Locate the cell with the specified text and output its [X, Y] center coordinate. 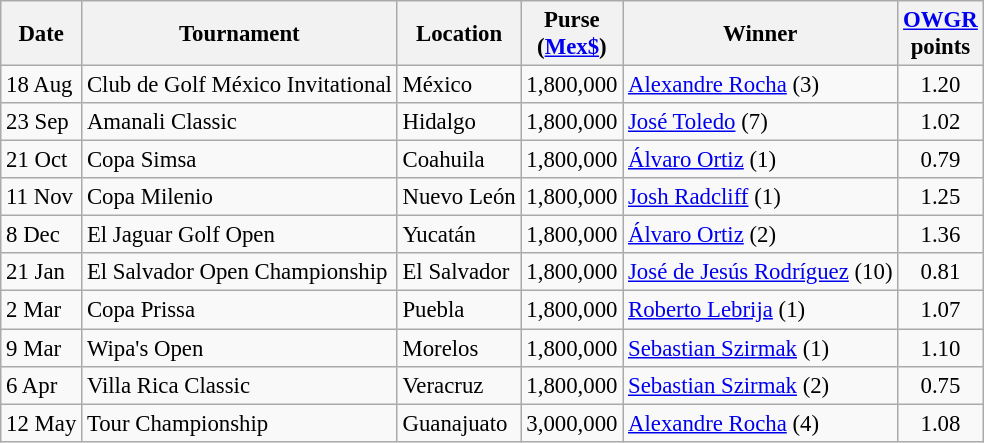
0.81 [940, 273]
0.75 [940, 385]
Yucatán [459, 235]
Hidalgo [459, 122]
1.10 [940, 348]
OWGRpoints [940, 34]
Copa Prissa [240, 310]
Álvaro Ortiz (1) [760, 160]
Coahuila [459, 160]
El Jaguar Golf Open [240, 235]
23 Sep [42, 122]
18 Aug [42, 85]
Veracruz [459, 385]
El Salvador [459, 273]
Alexandre Rocha (4) [760, 423]
José de Jesús Rodríguez (10) [760, 273]
Wipa's Open [240, 348]
Roberto Lebrija (1) [760, 310]
Copa Simsa [240, 160]
2 Mar [42, 310]
José Toledo (7) [760, 122]
8 Dec [42, 235]
21 Jan [42, 273]
Location [459, 34]
Tour Championship [240, 423]
Villa Rica Classic [240, 385]
1.02 [940, 122]
0.79 [940, 160]
12 May [42, 423]
1.25 [940, 197]
Winner [760, 34]
Morelos [459, 348]
11 Nov [42, 197]
Sebastian Szirmak (1) [760, 348]
Amanali Classic [240, 122]
1.36 [940, 235]
1.20 [940, 85]
1.07 [940, 310]
Guanajuato [459, 423]
Josh Radcliff (1) [760, 197]
6 Apr [42, 385]
México [459, 85]
Sebastian Szirmak (2) [760, 385]
Alexandre Rocha (3) [760, 85]
21 Oct [42, 160]
Puebla [459, 310]
3,000,000 [572, 423]
Copa Milenio [240, 197]
Álvaro Ortiz (2) [760, 235]
Club de Golf México Invitational [240, 85]
Date [42, 34]
1.08 [940, 423]
Tournament [240, 34]
9 Mar [42, 348]
Nuevo León [459, 197]
Purse(Mex$) [572, 34]
El Salvador Open Championship [240, 273]
